From the cell containing the given text, extract its center point as (X, Y) coordinate. 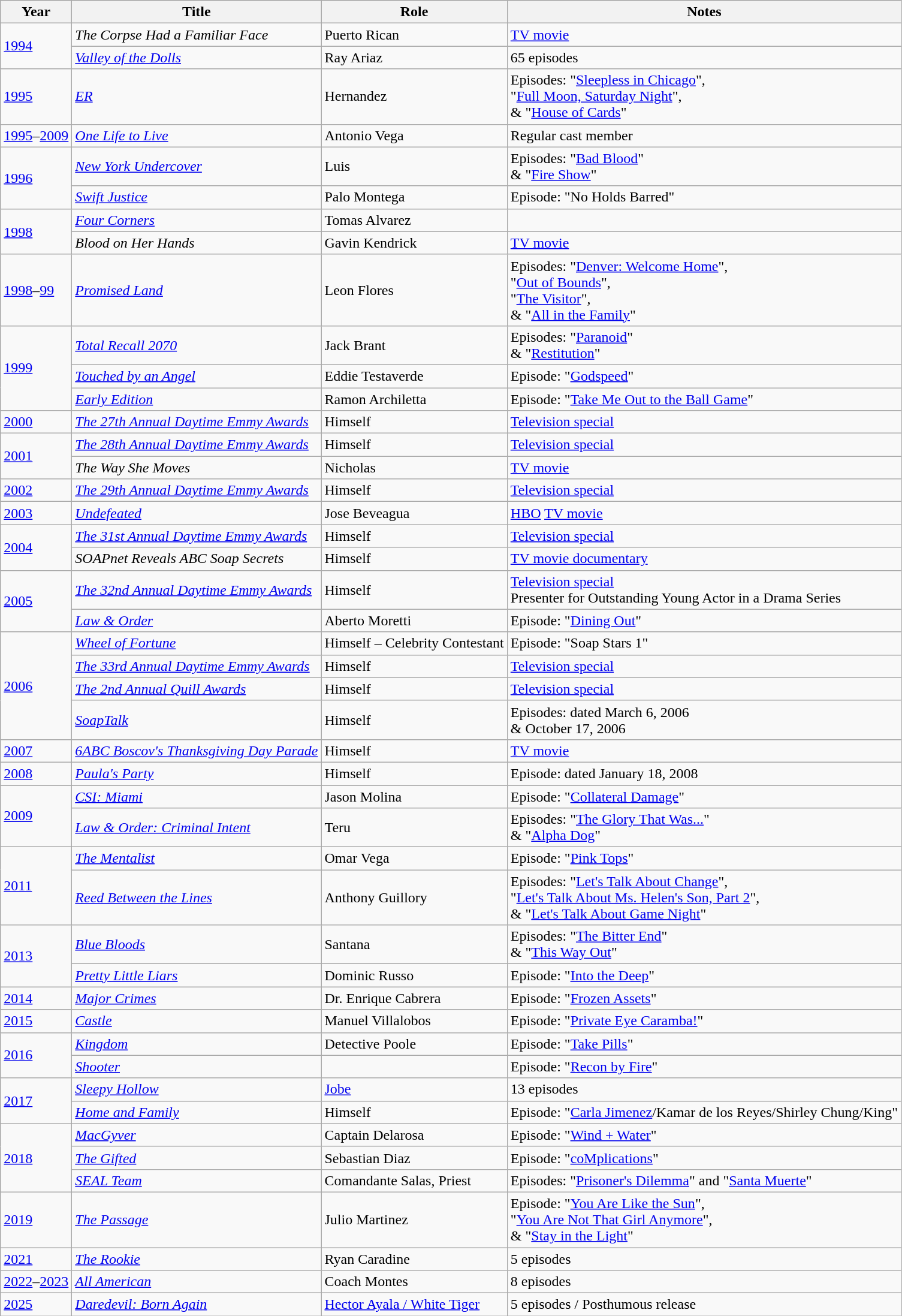
The Rookie (197, 1258)
Dr. Enrique Cabrera (414, 998)
Episodes: "Let's Talk About Change","Let's Talk About Ms. Helen's Son, Part 2",& "Let's Talk About Game Night" (704, 898)
Detective Poole (414, 1044)
The 28th Annual Daytime Emmy Awards (197, 445)
Nicholas (414, 468)
Episode: "Private Eye Caramba!" (704, 1021)
Episode: "No Holds Barred" (704, 197)
Year (36, 12)
Touched by an Angel (197, 376)
Episode: "Take Me Out to the Ball Game" (704, 399)
Television specialPresenter for Outstanding Young Actor in a Drama Series (704, 590)
Paula's Party (197, 773)
Daredevil: Born Again (197, 1305)
Tomas Alvarez (414, 220)
Julio Martinez (414, 1219)
Episodes: "Bad Blood"& "Fire Show" (704, 167)
Jobe (414, 1089)
Episodes: "The Bitter End"& "This Way Out" (704, 945)
6ABC Boscov's Thanksgiving Day Parade (197, 751)
2009 (36, 817)
The 29th Annual Daytime Emmy Awards (197, 490)
Hector Ayala / White Tiger (414, 1305)
2025 (36, 1305)
Episode: "coMplications" (704, 1158)
Kingdom (197, 1044)
Episode: dated January 18, 2008 (704, 773)
2003 (36, 513)
Title (197, 12)
SEAL Team (197, 1181)
Comandante Salas, Priest (414, 1181)
Omar Vega (414, 859)
Gavin Kendrick (414, 243)
Episode: "Recon by Fire" (704, 1067)
Pretty Little Liars (197, 975)
Total Recall 2070 (197, 345)
Reed Between the Lines (197, 898)
Dominic Russo (414, 975)
Santana (414, 945)
2014 (36, 998)
5 episodes (704, 1258)
Law & Order: Criminal Intent (197, 827)
2005 (36, 601)
2021 (36, 1258)
TV movie documentary (704, 559)
Shooter (197, 1067)
2006 (36, 686)
Episode: "Soap Stars 1" (704, 643)
2008 (36, 773)
All American (197, 1282)
The 33rd Annual Daytime Emmy Awards (197, 666)
HBO TV movie (704, 513)
Episode: "You Are Like the Sun","You Are Not That Girl Anymore", & "Stay in the Light" (704, 1219)
The 27th Annual Daytime Emmy Awards (197, 422)
5 episodes / Posthumous release (704, 1305)
1995–2009 (36, 135)
Episode: "Carla Jimenez/Kamar de los Reyes/Shirley Chung/King" (704, 1112)
Leon Flores (414, 290)
The Gifted (197, 1158)
SOAPnet Reveals ABC Soap Secrets (197, 559)
2018 (36, 1158)
Episodes: "Denver: Welcome Home","Out of Bounds","The Visitor",& "All in the Family" (704, 290)
Four Corners (197, 220)
Captain Delarosa (414, 1135)
Notes (704, 12)
Ryan Caradine (414, 1258)
The 31st Annual Daytime Emmy Awards (197, 536)
Anthony Guillory (414, 898)
1998 (36, 231)
Home and Family (197, 1112)
Castle (197, 1021)
1994 (36, 46)
2013 (36, 956)
Episode: "Collateral Damage" (704, 797)
Sebastian Diaz (414, 1158)
The 32nd Annual Daytime Emmy Awards (197, 590)
Aberto Moretti (414, 621)
Ramon Archiletta (414, 399)
Teru (414, 827)
2011 (36, 886)
The 2nd Annual Quill Awards (197, 689)
2016 (36, 1055)
Undefeated (197, 513)
Episode: "Take Pills" (704, 1044)
2022–2023 (36, 1282)
Jason Molina (414, 797)
ER (197, 97)
2000 (36, 422)
13 episodes (704, 1089)
Episode: "Frozen Assets" (704, 998)
Jose Beveagua (414, 513)
Blue Bloods (197, 945)
2004 (36, 547)
Luis (414, 167)
1995 (36, 97)
Swift Justice (197, 197)
Blood on Her Hands (197, 243)
2002 (36, 490)
2017 (36, 1101)
Episode: "Godspeed" (704, 376)
Episode: "Wind + Water" (704, 1135)
1996 (36, 177)
Episodes: "Prisoner's Dilemma" and "Santa Muerte" (704, 1181)
Episodes: "Paranoid"& "Restitution" (704, 345)
Puerto Rican (414, 35)
2001 (36, 456)
65 episodes (704, 58)
Eddie Testaverde (414, 376)
2015 (36, 1021)
2019 (36, 1219)
Early Edition (197, 399)
Manuel Villalobos (414, 1021)
The Way She Moves (197, 468)
Ray Ariaz (414, 58)
The Corpse Had a Familiar Face (197, 35)
Palo Montega (414, 197)
Episode: "Into the Deep" (704, 975)
MacGyver (197, 1135)
Coach Montes (414, 1282)
Regular cast member (704, 135)
The Mentalist (197, 859)
2007 (36, 751)
8 episodes (704, 1282)
1999 (36, 368)
Episode: "Pink Tops" (704, 859)
Jack Brant (414, 345)
Promised Land (197, 290)
One Life to Live (197, 135)
Hernandez (414, 97)
Wheel of Fortune (197, 643)
Antonio Vega (414, 135)
Sleepy Hollow (197, 1089)
Role (414, 12)
Law & Order (197, 621)
Episodes: "The Glory That Was..."& "Alpha Dog" (704, 827)
Episodes: "Sleepless in Chicago","Full Moon, Saturday Night",& "House of Cards" (704, 97)
Valley of the Dolls (197, 58)
Episodes: dated March 6, 2006& October 17, 2006 (704, 719)
CSI: Miami (197, 797)
Major Crimes (197, 998)
1998–99 (36, 290)
The Passage (197, 1219)
SoapTalk (197, 719)
New York Undercover (197, 167)
Episode: "Dining Out" (704, 621)
Himself – Celebrity Contestant (414, 643)
